Scan for the cell matching the given text and deliver its (X, Y) coordinate at center. 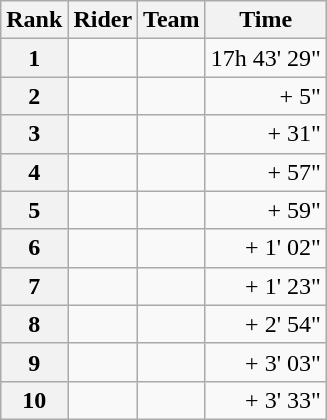
17h 43' 29" (266, 58)
9 (34, 362)
+ 57" (266, 172)
3 (34, 134)
Team (172, 20)
7 (34, 286)
+ 2' 54" (266, 324)
+ 1' 02" (266, 248)
+ 3' 33" (266, 400)
Rank (34, 20)
Rider (103, 20)
5 (34, 210)
+ 59" (266, 210)
2 (34, 96)
+ 1' 23" (266, 286)
+ 3' 03" (266, 362)
6 (34, 248)
+ 5" (266, 96)
8 (34, 324)
+ 31" (266, 134)
1 (34, 58)
10 (34, 400)
4 (34, 172)
Time (266, 20)
